Return [x, y] of the center of cell containing provided text 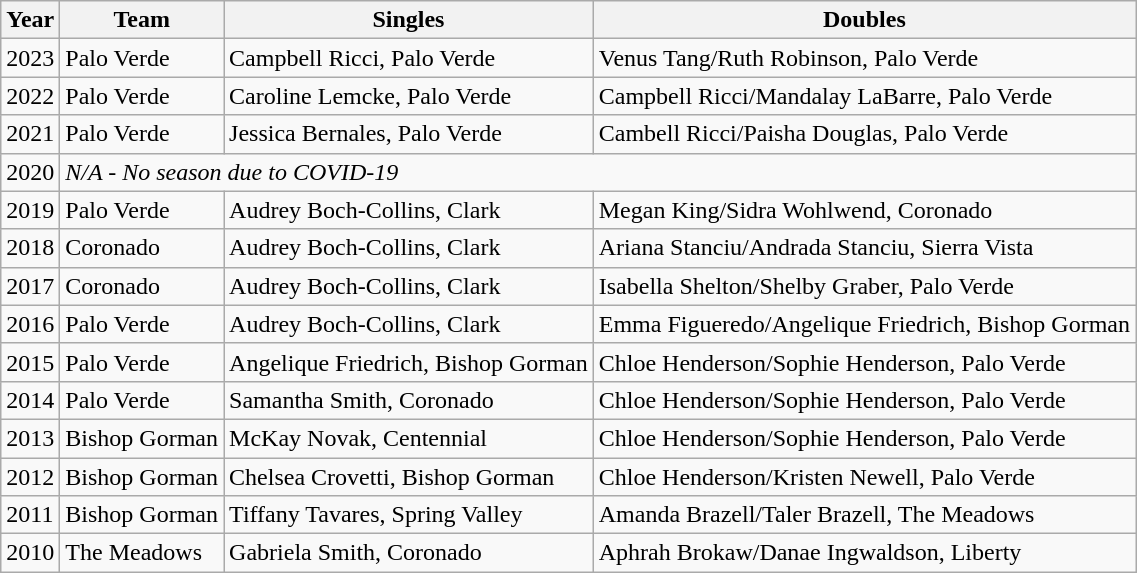
Amanda Brazell/Taler Brazell, The Meadows [864, 515]
Samantha Smith, Coronado [409, 400]
Campbell Ricci/Mandalay LaBarre, Palo Verde [864, 96]
2012 [30, 477]
Chelsea Crovetti, Bishop Gorman [409, 477]
Venus Tang/Ruth Robinson, Palo Verde [864, 58]
The Meadows [142, 553]
Chloe Henderson/Kristen Newell, Palo Verde [864, 477]
2016 [30, 324]
Gabriela Smith, Coronado [409, 553]
Isabella Shelton/Shelby Graber, Palo Verde [864, 286]
2011 [30, 515]
2019 [30, 210]
Singles [409, 20]
Ariana Stanciu/Andrada Stanciu, Sierra Vista [864, 248]
Cambell Ricci/Paisha Douglas, Palo Verde [864, 134]
Campbell Ricci, Palo Verde [409, 58]
2023 [30, 58]
McKay Novak, Centennial [409, 438]
Caroline Lemcke, Palo Verde [409, 96]
2015 [30, 362]
Aphrah Brokaw/Danae Ingwaldson, Liberty [864, 553]
2018 [30, 248]
2020 [30, 172]
Year [30, 20]
Doubles [864, 20]
Tiffany Tavares, Spring Valley [409, 515]
Jessica Bernales, Palo Verde [409, 134]
N/A - No season due to COVID-19 [598, 172]
2010 [30, 553]
2021 [30, 134]
2014 [30, 400]
Emma Figueredo/Angelique Friedrich, Bishop Gorman [864, 324]
2022 [30, 96]
Team [142, 20]
Angelique Friedrich, Bishop Gorman [409, 362]
2013 [30, 438]
2017 [30, 286]
Megan King/Sidra Wohlwend, Coronado [864, 210]
